Scan for the cell matching the given text and deliver its [x, y] coordinate at center. 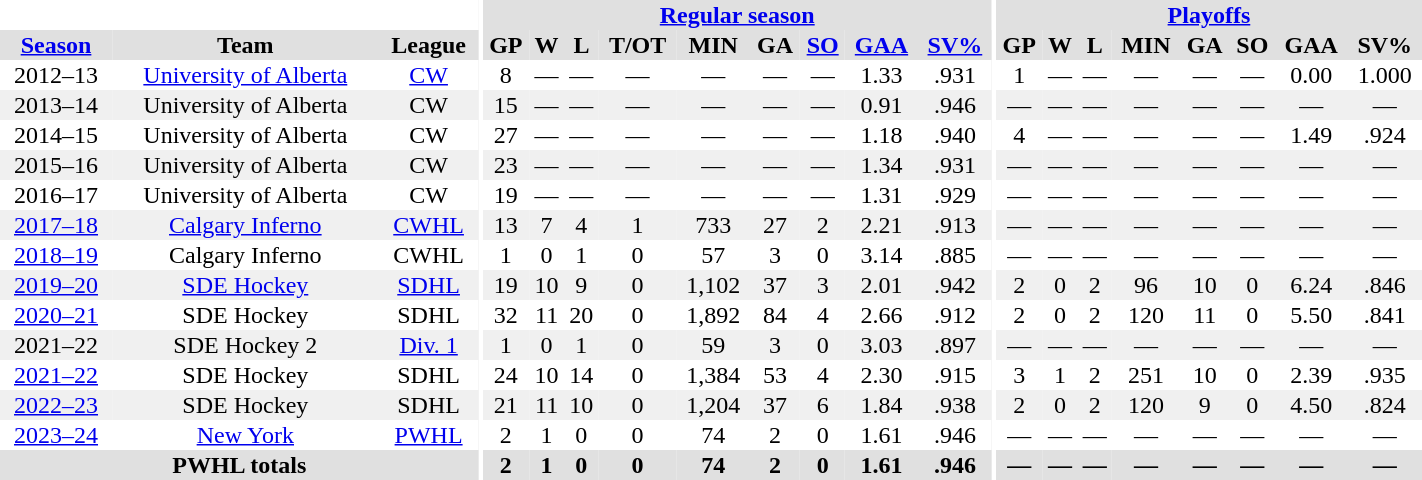
1,102 [712, 285]
Season [56, 45]
20 [582, 315]
1.84 [882, 405]
.935 [1384, 375]
733 [712, 225]
32 [506, 315]
6 [822, 405]
Regular season [737, 15]
2018–19 [56, 255]
4.50 [1312, 405]
7 [546, 225]
2016–17 [56, 195]
3.03 [882, 345]
2.39 [1312, 375]
.846 [1384, 285]
57 [712, 255]
1.31 [882, 195]
2012–13 [56, 75]
2020–21 [56, 315]
.885 [955, 255]
2022–23 [56, 405]
T/OT [638, 45]
1,384 [712, 375]
1.34 [882, 165]
251 [1146, 375]
.897 [955, 345]
.942 [955, 285]
New York [246, 435]
.915 [955, 375]
2.30 [882, 375]
2.01 [882, 285]
.938 [955, 405]
1,204 [712, 405]
0.00 [1312, 75]
2017–18 [56, 225]
League [429, 45]
Playoffs [1209, 15]
Team [246, 45]
3.14 [882, 255]
.940 [955, 135]
SDE Hockey 2 [246, 345]
1,892 [712, 315]
0.91 [882, 105]
.924 [1384, 135]
53 [775, 375]
Div. 1 [429, 345]
2015–16 [56, 165]
6.24 [1312, 285]
14 [582, 375]
.929 [955, 195]
2023–24 [56, 435]
2013–14 [56, 105]
2014–15 [56, 135]
1.33 [882, 75]
13 [506, 225]
PWHL totals [240, 465]
.841 [1384, 315]
2.21 [882, 225]
5.50 [1312, 315]
PWHL [429, 435]
24 [506, 375]
1.000 [1384, 75]
84 [775, 315]
1.18 [882, 135]
.824 [1384, 405]
59 [712, 345]
2.66 [882, 315]
1.49 [1312, 135]
21 [506, 405]
2019–20 [56, 285]
8 [506, 75]
.913 [955, 225]
96 [1146, 285]
.912 [955, 315]
23 [506, 165]
15 [506, 105]
